Capture the cell that displays the provided text and extract its [X, Y] central coordinate. 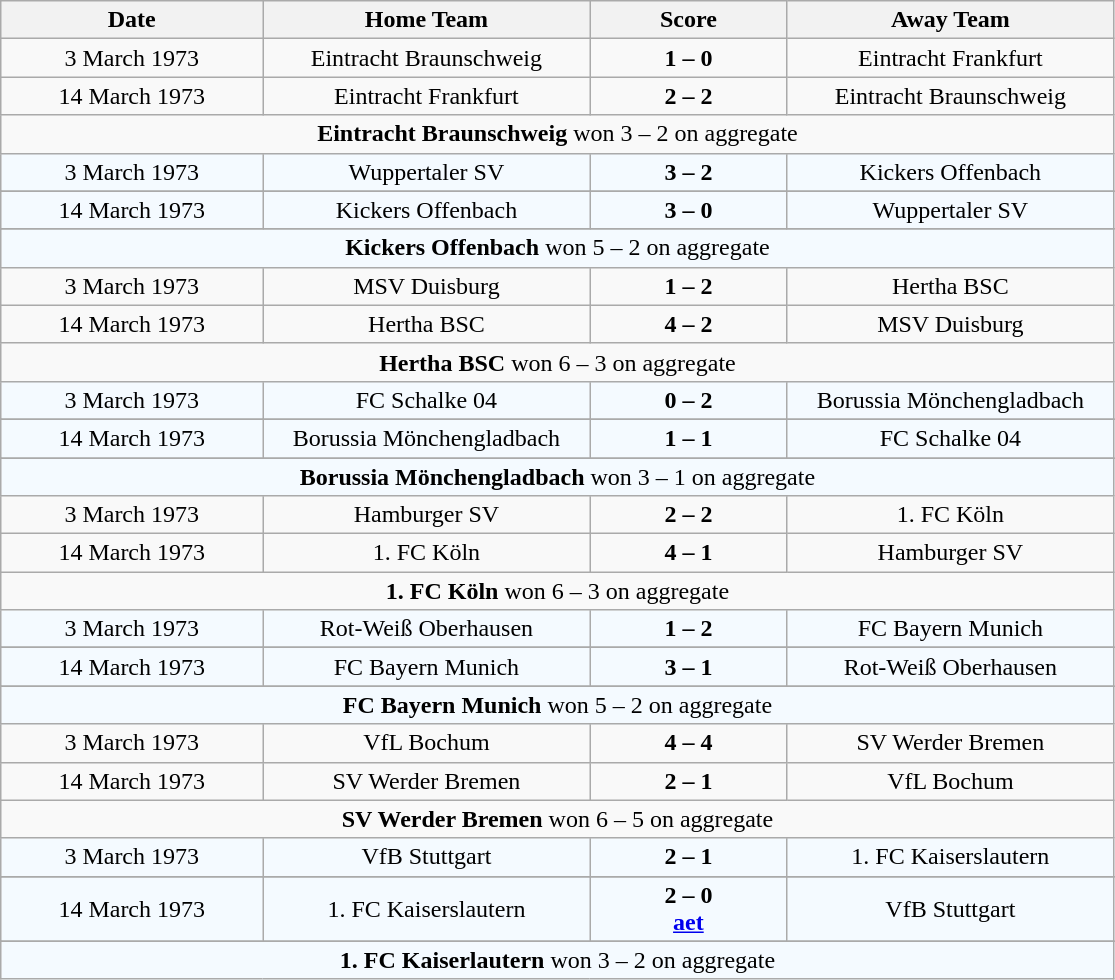
4 – 2 [688, 324]
3 – 1 [688, 667]
Eintracht Braunschweig won 3 – 2 on aggregate [558, 134]
Borussia Mönchengladbach won 3 – 1 on aggregate [558, 477]
1. FC Köln won 6 – 3 on aggregate [558, 591]
SV Werder Bremen won 6 – 5 on aggregate [558, 819]
Home Team [426, 20]
3 – 2 [688, 172]
4 – 1 [688, 553]
1. FC Kaiserlautern won 3 – 2 on aggregate [558, 960]
1 – 1 [688, 438]
Kickers Offenbach won 5 – 2 on aggregate [558, 248]
Away Team [951, 20]
2 – 0aet [688, 908]
Date [132, 20]
Hertha BSC won 6 – 3 on aggregate [558, 362]
0 – 2 [688, 400]
1 – 0 [688, 58]
3 – 0 [688, 210]
Score [688, 20]
4 – 4 [688, 743]
FC Bayern Munich won 5 – 2 on aggregate [558, 705]
